Return the [X, Y] coordinate for the center point of the cell that contains the specified text.  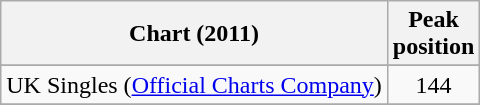
Chart (2011) [194, 34]
144 [433, 85]
Peakposition [433, 34]
UK Singles (Official Charts Company) [194, 85]
